Identify which cell holds the provided text, then report its [x, y] central coordinate. 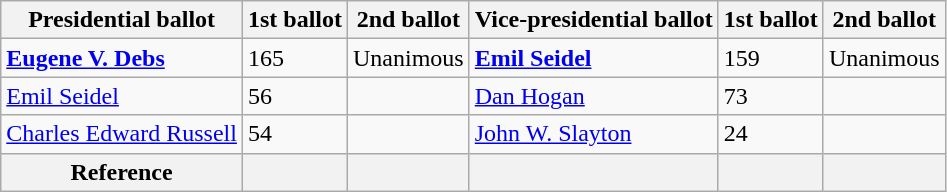
159 [770, 58]
Presidential ballot [122, 20]
73 [770, 96]
John W. Slayton [594, 134]
Reference [122, 172]
56 [294, 96]
Dan Hogan [594, 96]
24 [770, 134]
Vice-presidential ballot [594, 20]
Charles Edward Russell [122, 134]
Eugene V. Debs [122, 58]
165 [294, 58]
54 [294, 134]
